Scan for the cell matching the given text and deliver its [X, Y] coordinate at center. 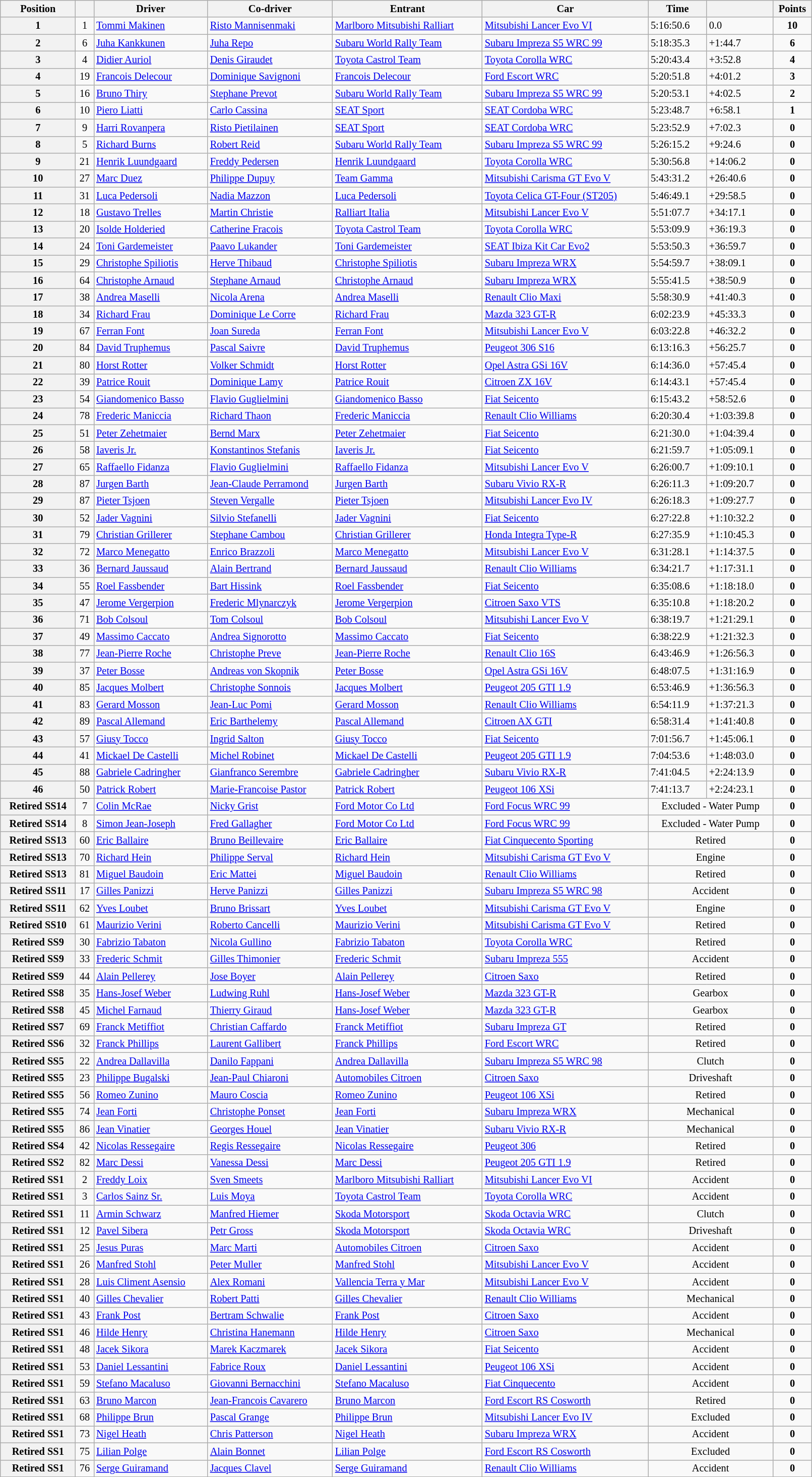
Nadia Mazzon [270, 196]
62 [85, 908]
80 [85, 365]
5:43:31.2 [677, 179]
6:58:31.4 [677, 722]
Renault Clio Maxi [566, 297]
Gustavo Trelles [151, 212]
+1:09:20.7 [740, 484]
Risto Mannisenmaki [270, 26]
71 [85, 620]
58 [85, 450]
6:27:22.8 [677, 518]
6:35:10.8 [677, 603]
Gilles Thimonier [270, 959]
Frederic Mlynarczyk [270, 603]
Bertram Schwalie [270, 1316]
Marc Marti [270, 1248]
6:14:36.0 [677, 365]
+1:26:56.3 [740, 654]
68 [85, 1417]
Nicola Arena [270, 297]
64 [85, 280]
+26:40.6 [740, 179]
Carlo Cassina [270, 110]
+14:06.2 [740, 161]
Colin McRae [151, 806]
85 [85, 688]
5:51:07.7 [677, 212]
+4:02.5 [740, 94]
70 [85, 857]
+1:36:56.3 [740, 688]
56 [85, 1095]
65 [85, 467]
Petr Gross [270, 1231]
Ingrid Salton [270, 739]
Steven Vergalle [270, 501]
Ralliart Italia [407, 212]
Roberto Cancelli [270, 925]
+38:09.1 [740, 263]
+41:40.3 [740, 297]
+1:03:39.8 [740, 416]
6:03:22.8 [677, 331]
6:43:46.9 [677, 654]
Nicky Grist [270, 806]
+58:52.6 [740, 399]
67 [85, 331]
13 [38, 229]
+1:04:39.4 [740, 433]
49 [85, 637]
Car [566, 9]
Citroen ZX 16V [566, 382]
Honda Integra Type-R [566, 535]
Alain Bertrand [270, 569]
+1:18:20.2 [740, 603]
Volker Schmidt [270, 365]
84 [85, 348]
Marek Kaczmarek [270, 1349]
54 [85, 399]
+6:58.1 [740, 110]
Peter Muller [270, 1265]
+1:10:45.3 [740, 535]
Jacques Clavel [270, 1468]
Dominique Le Corre [270, 314]
79 [85, 535]
53 [85, 1367]
Fabrice Roux [270, 1367]
6:54:11.9 [677, 704]
5:53:09.9 [677, 229]
57 [85, 739]
88 [85, 773]
+1:21:32.3 [740, 637]
+1:37:21.3 [740, 704]
Bruno Brissart [270, 908]
Retired SS4 [38, 1146]
Subaru Impreza 555 [566, 959]
Mauro Coscia [270, 1095]
Bart Hissink [270, 586]
Co-driver [270, 9]
+3:52.8 [740, 60]
Jose Boyer [270, 976]
Toyota Celica GT-Four (ST205) [566, 196]
72 [85, 552]
15 [38, 263]
Alain Bonnet [270, 1451]
Tommi Makinen [151, 26]
6:14:43.1 [677, 382]
7:41:04.5 [677, 773]
61 [85, 925]
+1:10:32.2 [740, 518]
+1:09:27.7 [740, 501]
Pavel Sibera [151, 1231]
+1:14:37.5 [740, 552]
+1:44.7 [740, 43]
Eric Barthelemy [270, 722]
Eric Mattei [270, 874]
Christophe Preve [270, 654]
+9:24.6 [740, 145]
5:23:52.9 [677, 128]
Manfred Hiemer [270, 1214]
+1:17:31.1 [740, 569]
Risto Pietilainen [270, 128]
5:30:56.8 [677, 161]
Enrico Brazzoli [270, 552]
Andrea Signorotto [270, 637]
52 [85, 518]
Christian Caffardo [270, 1027]
Philippe Serval [270, 857]
Jean-Claude Perramond [270, 484]
Richard Burns [151, 145]
+1:18:18.0 [740, 586]
Christophe Sonnois [270, 688]
Freddy Loix [151, 1180]
Philippe Dupuy [270, 179]
77 [85, 654]
59 [85, 1383]
Citroen Saxo VTS [566, 603]
+1:41:40.8 [740, 722]
Gianfranco Serembre [270, 773]
Retired SS2 [38, 1163]
Jesus Puras [151, 1248]
+2:24:13.9 [740, 773]
Bruno Beillevaire [270, 841]
Fiat Cinquecento Sporting [566, 841]
81 [85, 874]
+1:45:06.1 [740, 739]
+56:25.7 [740, 348]
60 [85, 841]
Points [792, 9]
Andreas von Skopnik [270, 671]
Team Gamma [407, 179]
5:20:43.4 [677, 60]
+45:33.3 [740, 314]
69 [85, 1027]
Entrant [407, 9]
Thierry Giraud [270, 1010]
Martin Christie [270, 212]
+1:21:29.1 [740, 620]
Herve Panizzi [270, 891]
83 [85, 704]
6:26:18.3 [677, 501]
6:26:11.3 [677, 484]
Paavo Lukander [270, 247]
Robert Patti [270, 1298]
5:55:41.5 [677, 280]
5:16:50.6 [677, 26]
5:54:59.7 [677, 263]
Ludwing Ruhl [270, 993]
Isolde Holderied [151, 229]
Freddy Pedersen [270, 161]
Michel Farnaud [151, 1010]
6:38:19.7 [677, 620]
Peugeot 306 S16 [566, 348]
Nicola Gullino [270, 942]
6:31:28.1 [677, 552]
Peugeot 306 [566, 1146]
14 [38, 247]
47 [85, 603]
+1:48:03.0 [740, 755]
+36:59.7 [740, 247]
73 [85, 1434]
6:21:30.0 [677, 433]
Christina Hanemann [270, 1333]
Tom Colsoul [270, 620]
5:20:51.8 [677, 77]
Richard Thaon [270, 416]
Stephane Prevot [270, 94]
Alex Romani [270, 1282]
Fiat Cinquecento [566, 1383]
Luis Climent Asensio [151, 1282]
Dominique Lamy [270, 382]
5:23:48.7 [677, 110]
+1:09:10.1 [740, 467]
6:21:59.7 [677, 450]
Catherine Fracois [270, 229]
6:20:30.4 [677, 416]
6:02:23.9 [677, 314]
Bernd Marx [270, 433]
82 [85, 1163]
Juha Repo [270, 43]
63 [85, 1400]
6:27:35.9 [677, 535]
76 [85, 1468]
Luis Moya [270, 1197]
74 [85, 1112]
+46:32.2 [740, 331]
Herve Thibaud [270, 263]
Jean-Paul Chiaroni [270, 1078]
Stephane Cambou [270, 535]
5:20:53.1 [677, 94]
+38:50.9 [740, 280]
89 [85, 722]
Laurent Gallibert [270, 1044]
Jean-Francois Cavarero [270, 1400]
Citroen AX GTI [566, 722]
Michel Robinet [270, 755]
Stephane Arnaud [270, 280]
+34:17.1 [740, 212]
Chris Patterson [270, 1434]
Pascal Saivre [270, 348]
Georges Houel [270, 1129]
5:46:49.1 [677, 196]
75 [85, 1451]
+4:01.2 [740, 77]
86 [85, 1129]
50 [85, 790]
Retired SS6 [38, 1044]
Retired SS10 [38, 925]
6:15:43.2 [677, 399]
Danilo Fappani [270, 1061]
6:26:00.7 [677, 467]
Harri Rovanpera [151, 128]
5:26:15.2 [677, 145]
Jean-Luc Pomi [270, 704]
5:18:35.3 [677, 43]
0.0 [740, 26]
+36:19.3 [740, 229]
Konstantinos Stefanis [270, 450]
Dominique Savignoni [270, 77]
6:35:08.6 [677, 586]
Juha Kankkunen [151, 43]
7:01:56.7 [677, 739]
6:48:07.5 [677, 671]
55 [85, 586]
6:38:22.9 [677, 637]
Subaru Impreza GT [566, 1027]
+29:58.5 [740, 196]
Position [38, 9]
Simon Jean-Joseph [151, 823]
Denis Giraudet [270, 60]
+2:24:23.1 [740, 790]
Joan Sureda [270, 331]
48 [85, 1349]
Bruno Thiry [151, 94]
Armin Schwarz [151, 1214]
+1:05:09.1 [740, 450]
6:13:16.3 [677, 348]
Carlos Sainz Sr. [151, 1197]
Silvio Stefanelli [270, 518]
Christophe Ponset [270, 1112]
Pascal Grange [270, 1417]
6:53:46.9 [677, 688]
Sven Smeets [270, 1180]
+7:02.3 [740, 128]
Regis Ressegaire [270, 1146]
Philippe Bugalski [151, 1078]
SEAT Ibiza Kit Car Evo2 [566, 247]
Piero Liatti [151, 110]
7:04:53.6 [677, 755]
Didier Auriol [151, 60]
Vanessa Dessi [270, 1163]
Fred Gallagher [270, 823]
+1:31:16.9 [740, 671]
Vallencia Terra y Mar [407, 1282]
5:58:30.9 [677, 297]
Marc Duez [151, 179]
Robert Reid [270, 145]
78 [85, 416]
Renault Clio 16S [566, 654]
Time [677, 9]
51 [85, 433]
6:34:21.7 [677, 569]
7:41:13.7 [677, 790]
Retired SS7 [38, 1027]
Giovanni Bernacchini [270, 1383]
Driver [151, 9]
5:53:50.3 [677, 247]
Marie-Francoise Pastor [270, 790]
